Identify which cell holds the provided text, then report its (X, Y) central coordinate. 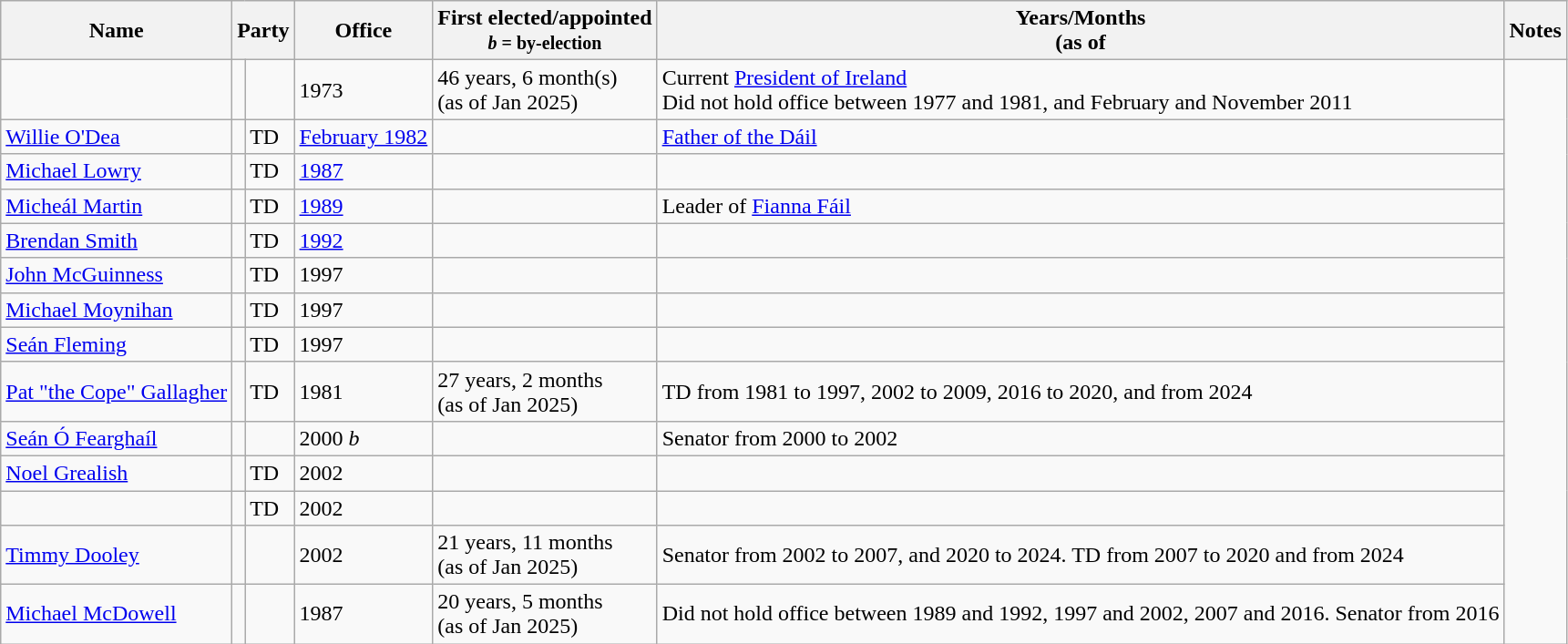
Micheál Martin (117, 206)
Timmy Dooley (117, 556)
Michael Moynihan (117, 310)
TD from 1981 to 1997, 2002 to 2009, 2016 to 2020, and from 2024 (1081, 392)
Father of the Dáil (1081, 137)
Years/Months(as of (1081, 31)
Notes (1535, 31)
Senator from 2002 to 2007, and 2020 to 2024. TD from 2007 to 2020 and from 2024 (1081, 556)
27 years, 2 months(as of Jan 2025) (545, 392)
Leader of Fianna Fáil (1081, 206)
Name (117, 31)
Office (364, 31)
Michael Lowry (117, 171)
February 1982 (364, 137)
1981 (364, 392)
1989 (364, 206)
1973 (364, 89)
1992 (364, 240)
2000 b (364, 438)
John McGuinness (117, 275)
Brendan Smith (117, 240)
Seán Fleming (117, 344)
Senator from 2000 to 2002 (1081, 438)
Did not hold office between 1989 and 1992, 1997 and 2002, 2007 and 2016. Senator from 2016 (1081, 614)
Michael McDowell (117, 614)
46 years, 6 month(s)(as of Jan 2025) (545, 89)
Seán Ó Fearghaíl (117, 438)
20 years, 5 months(as of Jan 2025) (545, 614)
Pat "the Cope" Gallagher (117, 392)
21 years, 11 months(as of Jan 2025) (545, 556)
Noel Grealish (117, 473)
Willie O'Dea (117, 137)
Current President of IrelandDid not hold office between 1977 and 1981, and February and November 2011 (1081, 89)
Party (263, 31)
First elected/appointedb = by-election (545, 31)
